Pinpoint the cell where the given text exists, returning its (X, Y) midpoint coordinate. 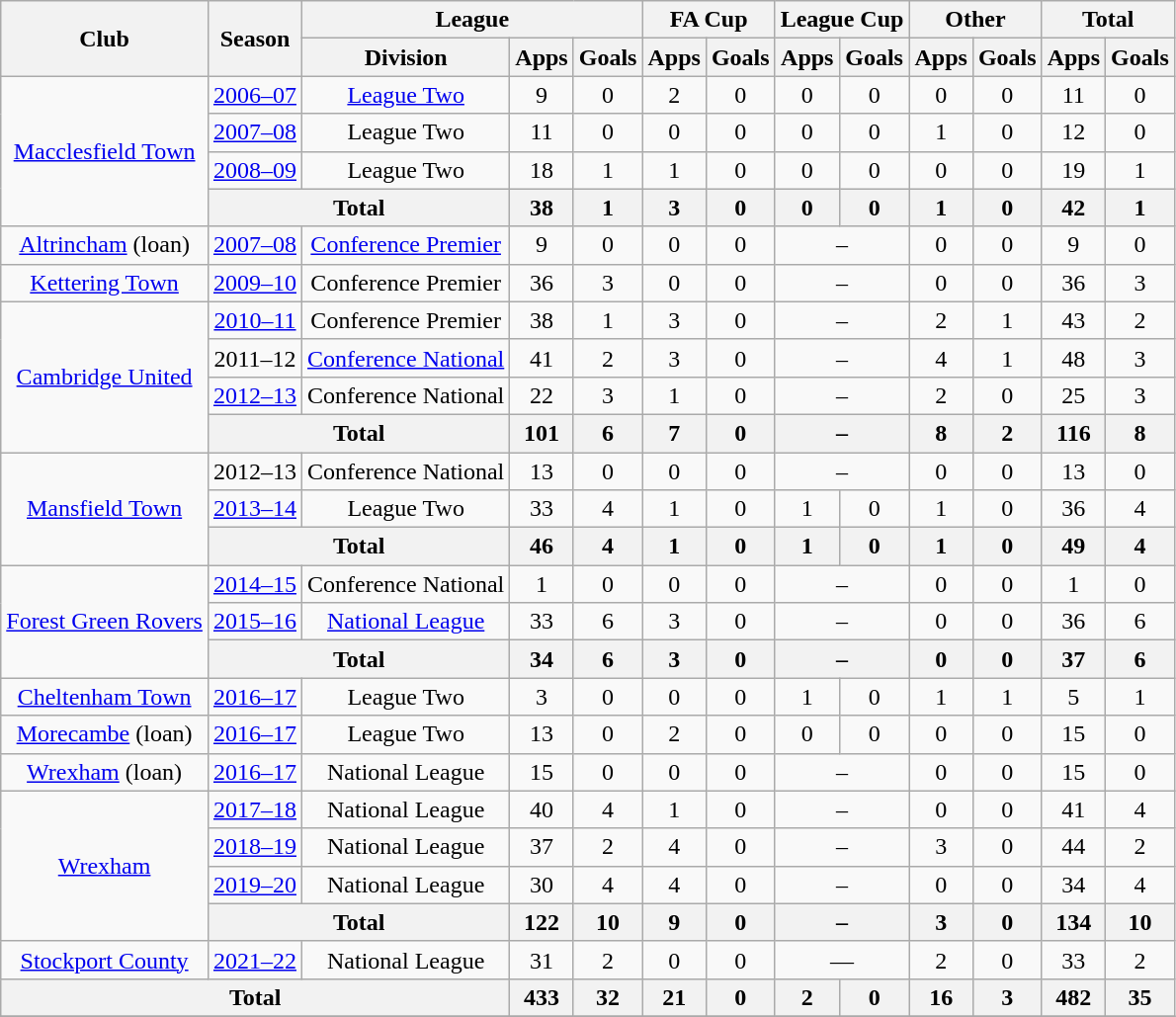
19 (1073, 170)
— (842, 960)
2006–07 (255, 95)
Wrexham (loan) (105, 772)
122 (542, 922)
22 (542, 395)
Club (105, 39)
18 (542, 170)
Altrincham (loan) (105, 245)
40 (542, 809)
12 (1073, 132)
43 (1073, 320)
Mansfield Town (105, 509)
30 (542, 885)
2017–18 (255, 809)
134 (1073, 922)
16 (941, 997)
2009–10 (255, 283)
2011–12 (255, 358)
21 (674, 997)
FA Cup (709, 20)
Macclesfield Town (105, 151)
Stockport County (105, 960)
2008–09 (255, 170)
48 (1073, 358)
31 (542, 960)
Kettering Town (105, 283)
2019–20 (255, 885)
101 (542, 433)
Cambridge United (105, 377)
32 (608, 997)
Cheltenham Town (105, 697)
116 (1073, 433)
2015–16 (255, 622)
42 (1073, 208)
482 (1073, 997)
2010–11 (255, 320)
Wrexham (105, 866)
Morecambe (loan) (105, 734)
46 (542, 547)
2014–15 (255, 584)
35 (1140, 997)
7 (674, 433)
League Cup (842, 20)
Season (255, 39)
2013–14 (255, 509)
Division (406, 57)
2018–19 (255, 847)
25 (1073, 395)
2021–22 (255, 960)
433 (542, 997)
49 (1073, 547)
League (472, 20)
Other (975, 20)
Forest Green Rovers (105, 622)
44 (1073, 847)
5 (1073, 697)
